Detect which cell encompasses the target text, then output its (X, Y) center coordinate. 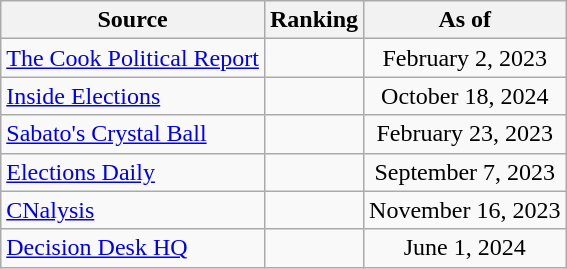
June 1, 2024 (465, 248)
October 18, 2024 (465, 96)
Source (133, 20)
Elections Daily (133, 172)
November 16, 2023 (465, 210)
September 7, 2023 (465, 172)
Ranking (314, 20)
Decision Desk HQ (133, 248)
February 2, 2023 (465, 58)
February 23, 2023 (465, 134)
The Cook Political Report (133, 58)
Inside Elections (133, 96)
As of (465, 20)
CNalysis (133, 210)
Sabato's Crystal Ball (133, 134)
